Detect which cell encompasses the target text, then output its [X, Y] center coordinate. 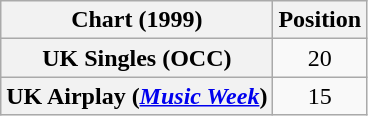
15 [320, 96]
UK Airplay (Music Week) [137, 96]
UK Singles (OCC) [137, 58]
Position [320, 20]
Chart (1999) [137, 20]
20 [320, 58]
